Search for the cell housing the specified text and yield its [X, Y] center coordinate. 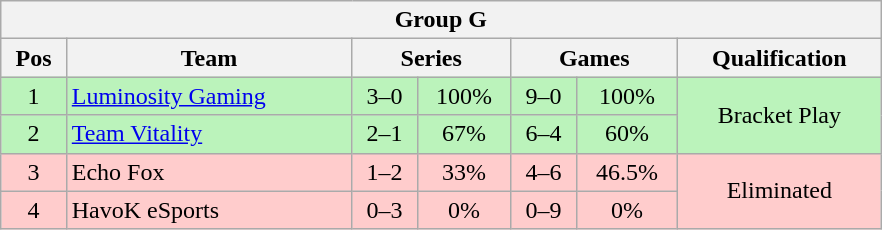
46.5% [627, 172]
HavoK eSports [209, 210]
4 [34, 210]
Pos [34, 58]
Bracket Play [780, 115]
2 [34, 134]
Games [594, 58]
Team [209, 58]
6–4 [544, 134]
9–0 [544, 96]
60% [627, 134]
1–2 [385, 172]
Luminosity Gaming [209, 96]
0–3 [385, 210]
Series [432, 58]
Qualification [780, 58]
Echo Fox [209, 172]
3–0 [385, 96]
33% [464, 172]
67% [464, 134]
2–1 [385, 134]
Group G [441, 20]
1 [34, 96]
0–9 [544, 210]
Team Vitality [209, 134]
3 [34, 172]
4–6 [544, 172]
Eliminated [780, 191]
